Extract the [x, y] coordinate from the center of the cell holding the provided text.  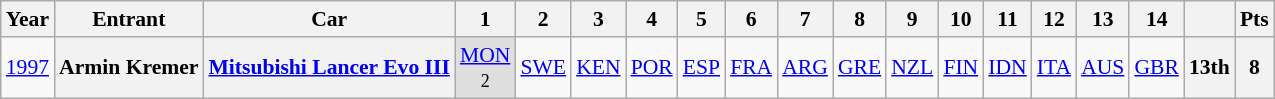
SWE [543, 68]
ESP [702, 68]
14 [1156, 19]
Mitsubishi Lancer Evo III [328, 68]
ITA [1054, 68]
12 [1054, 19]
POR [652, 68]
ARG [805, 68]
13 [1102, 19]
7 [805, 19]
1 [486, 19]
GRE [860, 68]
Entrant [128, 19]
11 [1007, 19]
9 [912, 19]
Year [28, 19]
NZL [912, 68]
2 [543, 19]
Car [328, 19]
FIN [960, 68]
KEN [598, 68]
5 [702, 19]
6 [751, 19]
GBR [1156, 68]
IDN [1007, 68]
10 [960, 19]
13th [1210, 68]
3 [598, 19]
MON2 [486, 68]
Armin Kremer [128, 68]
FRA [751, 68]
AUS [1102, 68]
Pts [1254, 19]
1997 [28, 68]
4 [652, 19]
